For the text-containing cell, return its midpoint in (x, y) coordinate format. 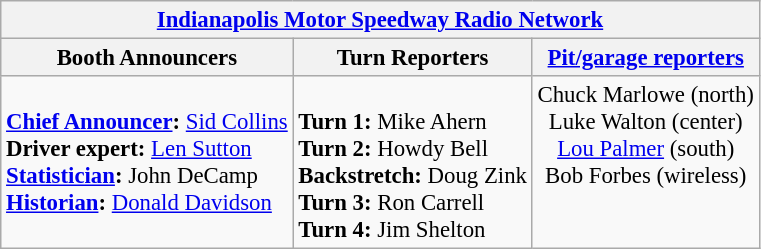
Pit/garage reporters (646, 58)
Indianapolis Motor Speedway Radio Network (380, 20)
Turn Reporters (412, 58)
Chief Announcer: Sid Collins Driver expert: Len Sutton Statistician: John DeCamp Historian: Donald Davidson (147, 162)
Booth Announcers (147, 58)
Turn 1: Mike Ahern Turn 2: Howdy Bell Backstretch: Doug Zink Turn 3: Ron Carrell Turn 4: Jim Shelton (412, 162)
Chuck Marlowe (north)Luke Walton (center)Lou Palmer (south)Bob Forbes (wireless) (646, 162)
